Locate the cell with the specified text and output its [x, y] center coordinate. 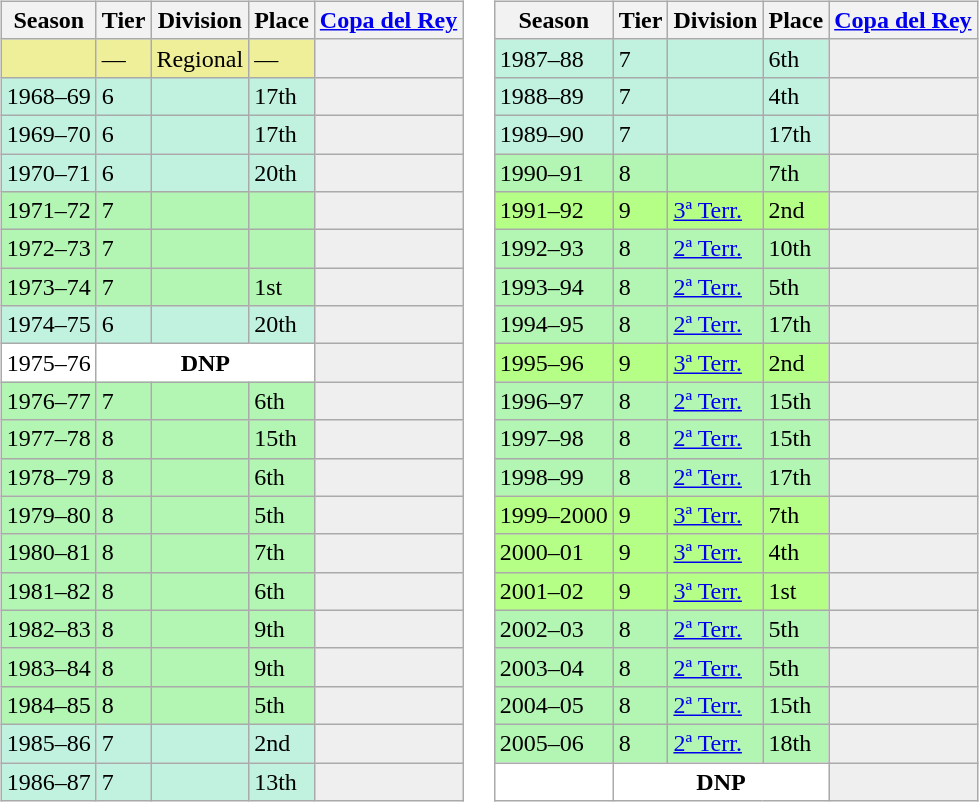
2001–02 [554, 591]
1985–86 [48, 743]
1996–97 [554, 401]
1973–74 [48, 287]
1997–98 [554, 439]
1990–91 [554, 173]
10th [796, 249]
1978–79 [48, 477]
18th [796, 743]
1981–82 [48, 591]
1986–87 [48, 781]
1983–84 [48, 667]
1984–85 [48, 705]
1991–92 [554, 211]
2000–01 [554, 553]
1988–89 [554, 96]
1968–69 [48, 96]
1987–88 [554, 58]
1992–93 [554, 249]
1980–81 [48, 553]
13th [282, 781]
1972–73 [48, 249]
2003–04 [554, 667]
1970–71 [48, 173]
2002–03 [554, 629]
1994–95 [554, 325]
1977–78 [48, 439]
1979–80 [48, 515]
1995–96 [554, 363]
2004–05 [554, 705]
1989–90 [554, 134]
1998–99 [554, 477]
1974–75 [48, 325]
1975–76 [48, 363]
1976–77 [48, 401]
2005–06 [554, 743]
1969–70 [48, 134]
1982–83 [48, 629]
1971–72 [48, 211]
Regional [200, 58]
1993–94 [554, 287]
1999–2000 [554, 515]
